Output the (X, Y) coordinate of the center of the cell containing the given text.  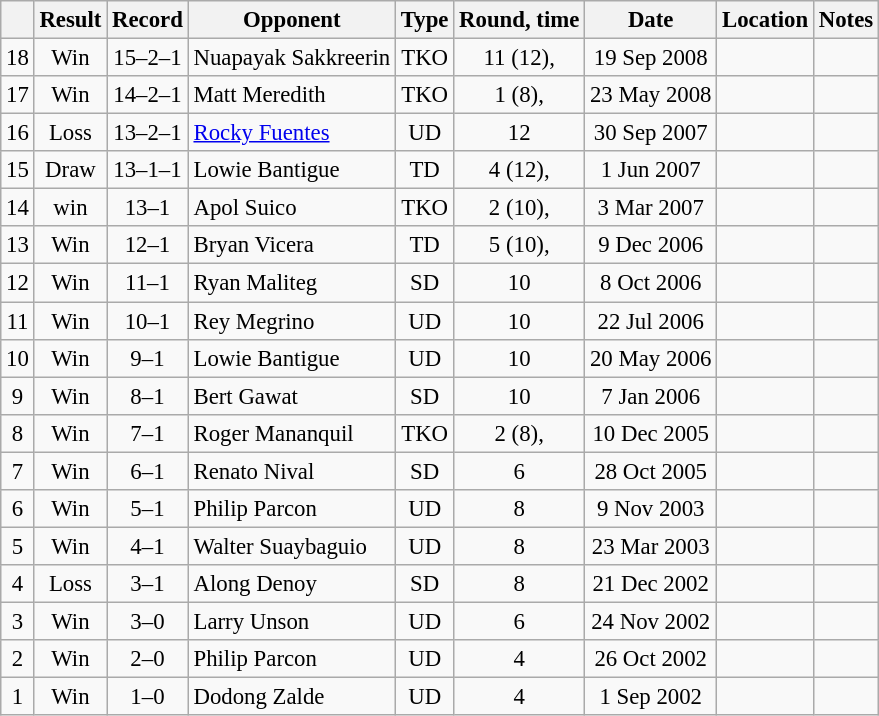
1 Jun 2007 (651, 170)
Location (766, 20)
22 Jul 2006 (651, 321)
Date (651, 20)
13 (18, 245)
4–1 (148, 546)
Opponent (292, 20)
Bryan Vicera (292, 245)
2 (10), (520, 208)
Larry Unson (292, 621)
9 Nov 2003 (651, 509)
Walter Suaybaguio (292, 546)
5 (18, 546)
Bert Gawat (292, 396)
13–2–1 (148, 133)
15 (18, 170)
1–0 (148, 697)
Round, time (520, 20)
26 Oct 2002 (651, 659)
8–1 (148, 396)
3–0 (148, 621)
28 Oct 2005 (651, 471)
3–1 (148, 584)
11–1 (148, 283)
19 Sep 2008 (651, 58)
30 Sep 2007 (651, 133)
9–1 (148, 358)
13–1–1 (148, 170)
20 May 2006 (651, 358)
2 (8), (520, 433)
4 (12), (520, 170)
14 (18, 208)
11 (12), (520, 58)
Ryan Maliteg (292, 283)
9 Dec 2006 (651, 245)
24 Nov 2002 (651, 621)
10–1 (148, 321)
Rey Megrino (292, 321)
2–0 (148, 659)
Renato Nival (292, 471)
11 (18, 321)
13–1 (148, 208)
1 (18, 697)
7 (18, 471)
7–1 (148, 433)
7 Jan 2006 (651, 396)
Notes (846, 20)
Apol Suico (292, 208)
Result (70, 20)
2 (18, 659)
15–2–1 (148, 58)
10 Dec 2005 (651, 433)
9 (18, 396)
6–1 (148, 471)
Rocky Fuentes (292, 133)
8 Oct 2006 (651, 283)
12–1 (148, 245)
Nuapayak Sakkreerin (292, 58)
23 Mar 2003 (651, 546)
win (70, 208)
1 (8), (520, 95)
Dodong Zalde (292, 697)
3 (18, 621)
16 (18, 133)
Roger Mananquil (292, 433)
Type (425, 20)
23 May 2008 (651, 95)
5 (10), (520, 245)
21 Dec 2002 (651, 584)
Record (148, 20)
5–1 (148, 509)
17 (18, 95)
1 Sep 2002 (651, 697)
14–2–1 (148, 95)
3 Mar 2007 (651, 208)
Draw (70, 170)
18 (18, 58)
Matt Meredith (292, 95)
Along Denoy (292, 584)
